Scan for the cell matching the given text and deliver its [X, Y] coordinate at center. 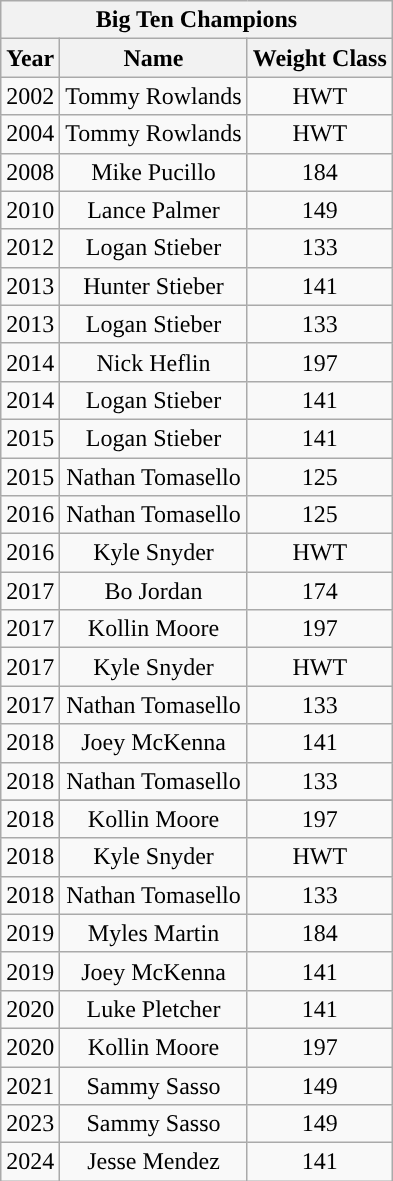
2010 [30, 210]
Mike Pucillo [154, 172]
2002 [30, 96]
2004 [30, 134]
Luke Pletcher [154, 1009]
Nick Heflin [154, 362]
2008 [30, 172]
Hunter Stieber [154, 286]
2023 [30, 1124]
Myles Martin [154, 933]
Big Ten Champions [197, 20]
Jesse Mendez [154, 1162]
2012 [30, 248]
Bo Jordan [154, 591]
Lance Palmer [154, 210]
Weight Class [320, 58]
Name [154, 58]
Year [30, 58]
2024 [30, 1162]
2021 [30, 1085]
174 [320, 591]
